For the text-containing cell, return its midpoint in (x, y) coordinate format. 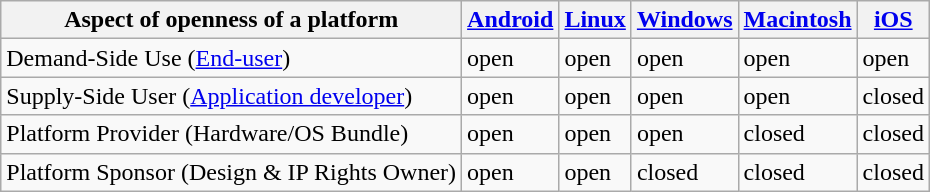
Aspect of openness of a platform (232, 20)
Windows (684, 20)
Linux (595, 20)
Macintosh (798, 20)
Demand-Side Use (End-user) (232, 58)
iOS (893, 20)
Supply-Side User (Application developer) (232, 96)
Android (510, 20)
Platform Sponsor (Design & IP Rights Owner) (232, 172)
Platform Provider (Hardware/OS Bundle) (232, 134)
